Return [x, y] of the center of cell containing provided text 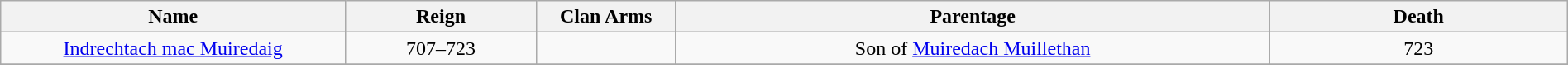
Name [174, 17]
Son of Muiredach Muillethan [973, 48]
Clan Arms [605, 17]
Reign [442, 17]
Parentage [973, 17]
707–723 [442, 48]
723 [1418, 48]
Death [1418, 17]
Indrechtach mac Muiredaig [174, 48]
